Pinpoint the cell where the given text exists, returning its (x, y) midpoint coordinate. 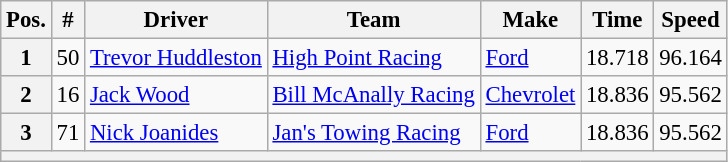
Make (530, 20)
Bill McAnally Racing (374, 95)
Jack Wood (176, 95)
Chevrolet (530, 95)
Time (618, 20)
Driver (176, 20)
# (68, 20)
Speed (690, 20)
Jan's Towing Racing (374, 133)
2 (26, 95)
96.164 (690, 58)
Trevor Huddleston (176, 58)
High Point Racing (374, 58)
Team (374, 20)
3 (26, 133)
71 (68, 133)
1 (26, 58)
Nick Joanides (176, 133)
Pos. (26, 20)
50 (68, 58)
18.718 (618, 58)
16 (68, 95)
